Search for the cell housing the specified text and yield its [x, y] center coordinate. 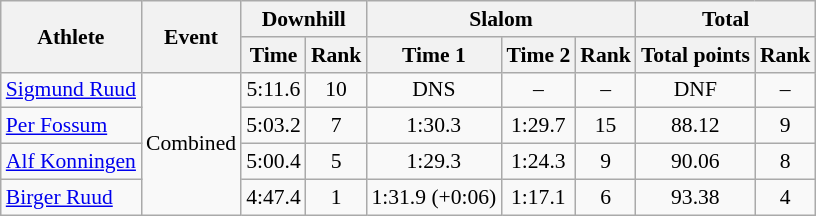
Sigmund Ruud [71, 90]
Per Fossum [71, 126]
1:30.3 [434, 126]
7 [336, 126]
Combined [191, 143]
1:29.3 [434, 162]
Birger Ruud [71, 197]
1:24.3 [538, 162]
Downhill [304, 19]
10 [336, 90]
90.06 [696, 162]
DNS [434, 90]
1:31.9 (+0:06) [434, 197]
88.12 [696, 126]
15 [606, 126]
8 [786, 162]
Total points [696, 55]
Time [274, 55]
Alf Konningen [71, 162]
Time 2 [538, 55]
Time 1 [434, 55]
5:00.4 [274, 162]
DNF [696, 90]
5 [336, 162]
Slalom [500, 19]
5:03.2 [274, 126]
4 [786, 197]
6 [606, 197]
4:47.4 [274, 197]
Event [191, 36]
5:11.6 [274, 90]
93.38 [696, 197]
1:29.7 [538, 126]
Athlete [71, 36]
1 [336, 197]
1:17.1 [538, 197]
Total [726, 19]
